Determine the (x, y) coordinate at the center of the cell enclosing the given text.  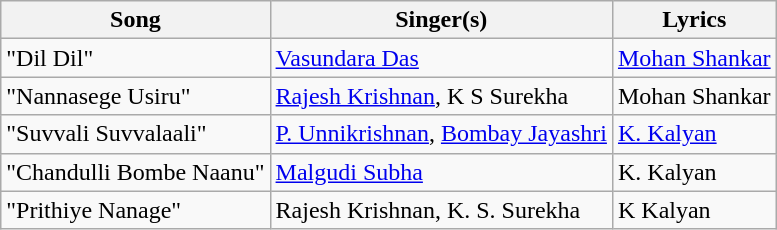
Vasundara Das (441, 58)
Singer(s) (441, 20)
P. Unnikrishnan, Bombay Jayashri (441, 134)
Rajesh Krishnan, K S Surekha (441, 96)
"Prithiye Nanage" (136, 210)
Malgudi Subha (441, 172)
Lyrics (694, 20)
"Suvvali Suvvalaali" (136, 134)
Song (136, 20)
"Chandulli Bombe Naanu" (136, 172)
Rajesh Krishnan, K. S. Surekha (441, 210)
"Nannasege Usiru" (136, 96)
"Dil Dil" (136, 58)
K Kalyan (694, 210)
